Find where the given text appears and provide that cell's center as [x, y] coordinate. 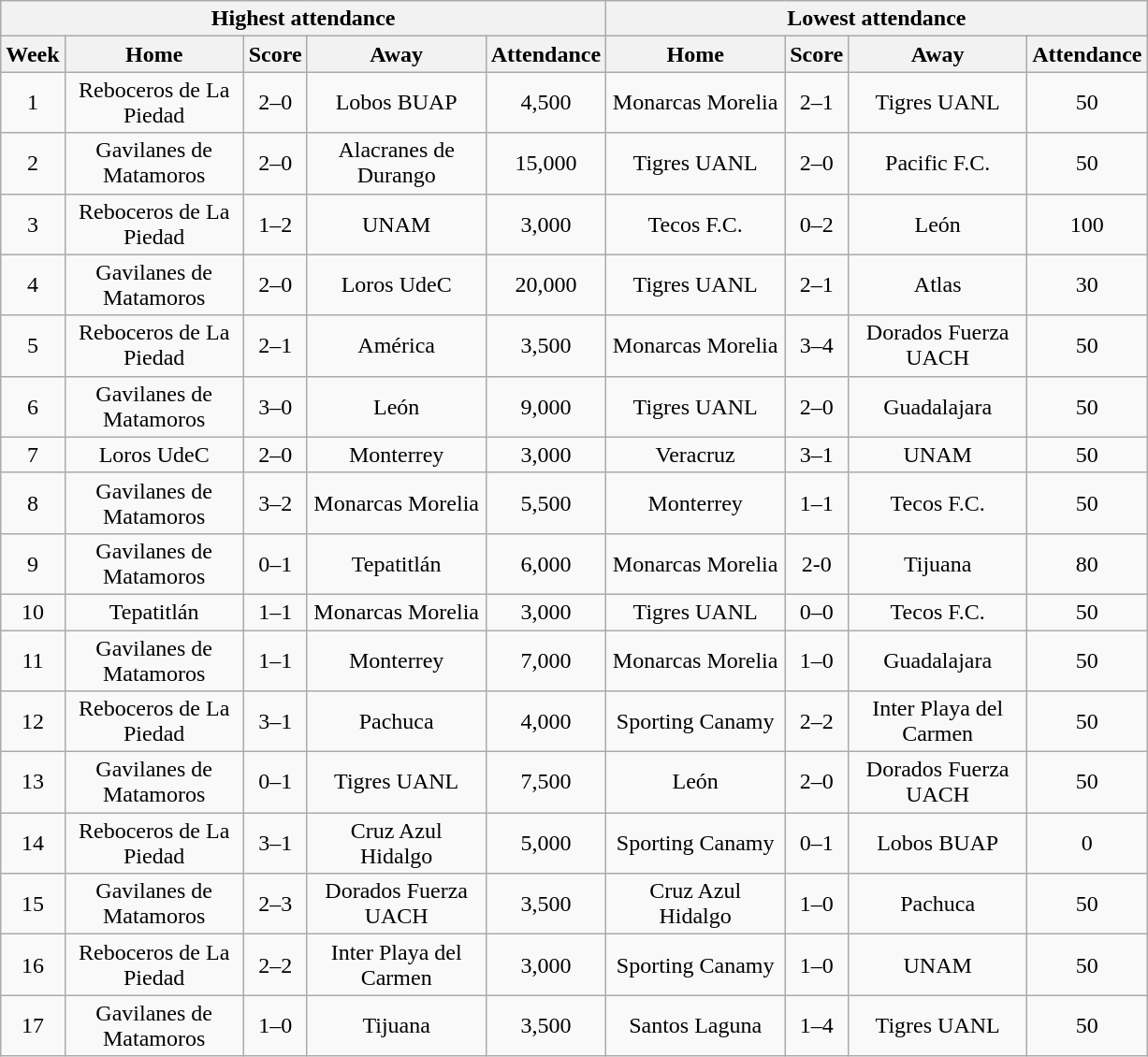
6 [33, 406]
Atlas [937, 284]
13 [33, 782]
9 [33, 563]
Week [33, 54]
0–0 [817, 612]
Highest attendance [303, 19]
4,000 [545, 722]
5,500 [545, 503]
4,500 [545, 103]
7,000 [545, 660]
80 [1087, 563]
3–4 [817, 346]
30 [1087, 284]
Santos Laguna [696, 1025]
16 [33, 965]
0–2 [817, 224]
15 [33, 904]
6,000 [545, 563]
5,000 [545, 844]
5 [33, 346]
7 [33, 455]
1–4 [817, 1025]
3–0 [275, 406]
2 [33, 163]
2-0 [817, 563]
9,000 [545, 406]
17 [33, 1025]
3 [33, 224]
Lowest attendance [877, 19]
20,000 [545, 284]
10 [33, 612]
14 [33, 844]
1–2 [275, 224]
Alacranes de Durango [397, 163]
3–2 [275, 503]
1 [33, 103]
8 [33, 503]
Pacific F.C. [937, 163]
100 [1087, 224]
América [397, 346]
15,000 [545, 163]
12 [33, 722]
11 [33, 660]
Veracruz [696, 455]
7,500 [545, 782]
0 [1087, 844]
4 [33, 284]
2–3 [275, 904]
